Capture the cell that displays the provided text and extract its [X, Y] central coordinate. 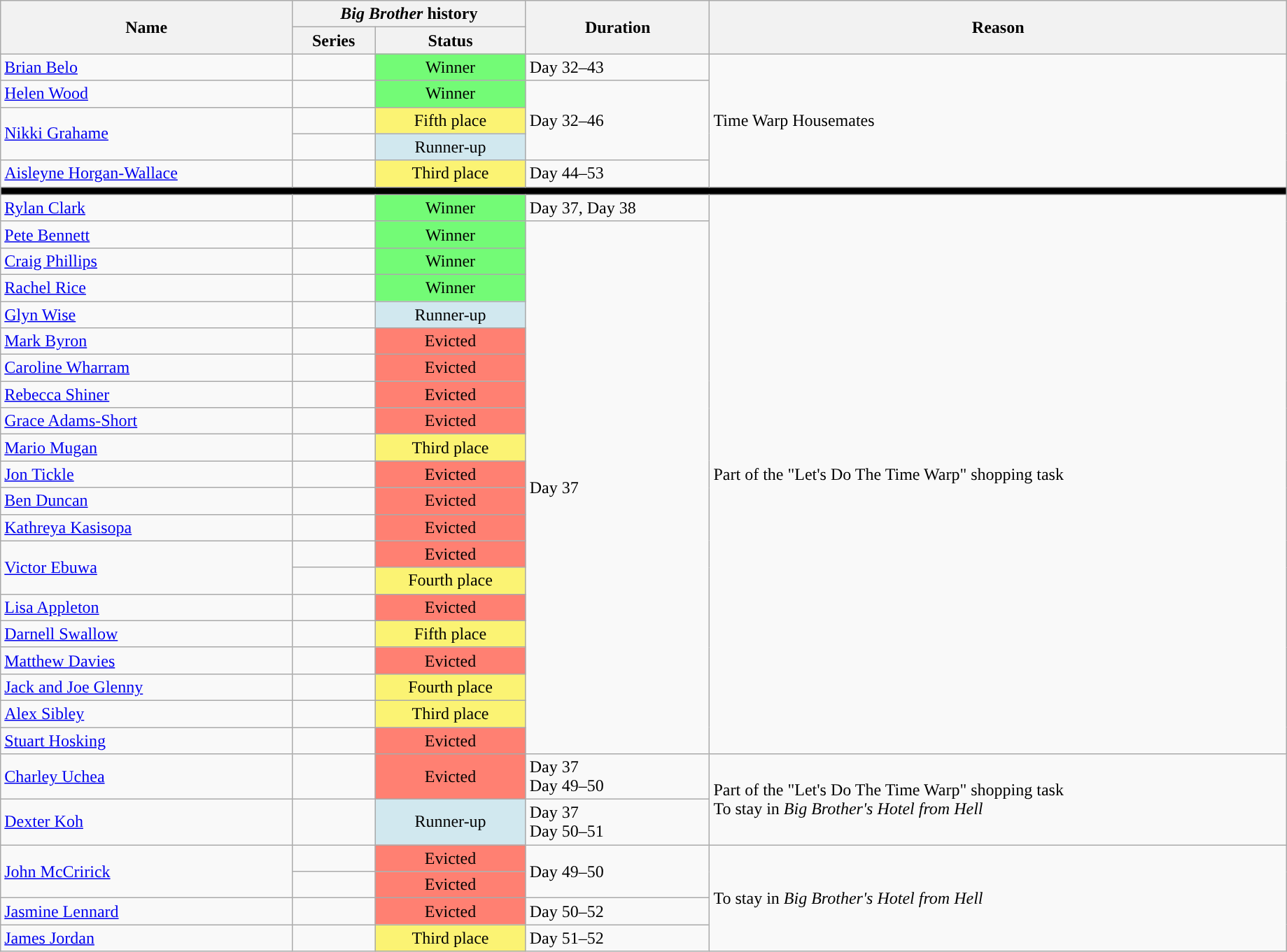
Mario Mugan [147, 448]
Day 32–43 [617, 67]
Day 37Day 50–51 [617, 823]
Jack and Joe Glenny [147, 687]
Day 50–52 [617, 911]
Lisa Appleton [147, 607]
Grace Adams-Short [147, 421]
Part of the "Let's Do The Time Warp" shopping taskTo stay in Big Brother's Hotel from Hell [998, 800]
Jasmine Lennard [147, 911]
Stuart Hosking [147, 741]
Kathreya Kasisopa [147, 527]
Rachel Rice [147, 287]
Dexter Koh [147, 823]
Day 37Day 49–50 [617, 776]
Reason [998, 27]
Matthew Davies [147, 660]
To stay in Big Brother's Hotel from Hell [998, 898]
Brian Belo [147, 67]
Alex Sibley [147, 713]
Day 37, Day 38 [617, 208]
Darnell Swallow [147, 634]
Day 51–52 [617, 938]
Nikki Grahame [147, 134]
Victor Ebuwa [147, 567]
Day 49–50 [617, 872]
Rebecca Shiner [147, 395]
John McCririck [147, 872]
Day 32–46 [617, 120]
Mark Byron [147, 341]
Rylan Clark [147, 208]
Charley Uchea [147, 776]
Pete Bennett [147, 234]
James Jordan [147, 938]
Part of the "Let's Do The Time Warp" shopping task [998, 474]
Helen Wood [147, 94]
Ben Duncan [147, 501]
Day 44–53 [617, 173]
Big Brother history [409, 14]
Caroline Wharram [147, 368]
Craig Phillips [147, 261]
Time Warp Housemates [998, 120]
Duration [617, 27]
Series [333, 41]
Status [451, 41]
Glyn Wise [147, 314]
Jon Tickle [147, 474]
Day 37 [617, 487]
Aisleyne Horgan-Wallace [147, 173]
Name [147, 27]
